Scan for the cell matching the given text and deliver its [x, y] coordinate at center. 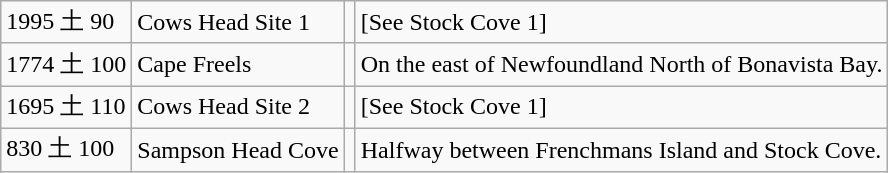
Halfway between Frenchmans Island and Stock Cove. [622, 150]
Cape Freels [238, 64]
830 土 100 [66, 150]
Cows Head Site 2 [238, 108]
1695 土 110 [66, 108]
Cows Head Site 1 [238, 22]
On the east of Newfoundland North of Bonavista Bay. [622, 64]
Sampson Head Cove [238, 150]
1995 土 90 [66, 22]
1774 土 100 [66, 64]
